From the cell containing the given text, extract its center point as [x, y] coordinate. 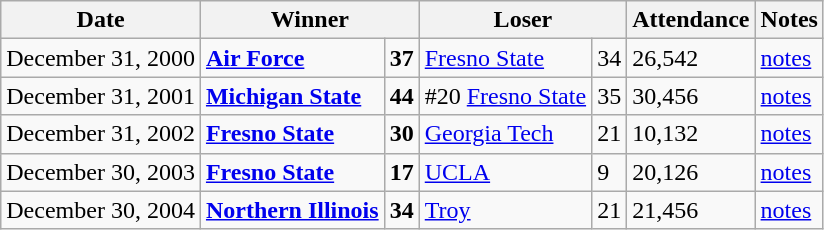
9 [610, 172]
Air Force [292, 58]
Loser [522, 20]
30 [402, 134]
December 31, 2000 [101, 58]
December 30, 2003 [101, 172]
Northern Illinois [292, 210]
Notes [789, 20]
17 [402, 172]
December 30, 2004 [101, 210]
Attendance [691, 20]
#20 Fresno State [505, 96]
December 31, 2001 [101, 96]
26,542 [691, 58]
10,132 [691, 134]
Michigan State [292, 96]
Winner [310, 20]
UCLA [505, 172]
December 31, 2002 [101, 134]
21,456 [691, 210]
Georgia Tech [505, 134]
Date [101, 20]
30,456 [691, 96]
35 [610, 96]
44 [402, 96]
20,126 [691, 172]
37 [402, 58]
Troy [505, 210]
